Search for the cell housing the specified text and yield its [X, Y] center coordinate. 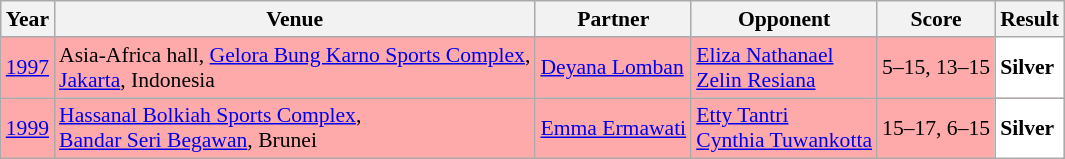
Deyana Lomban [613, 68]
5–15, 13–15 [936, 68]
1999 [28, 128]
Score [936, 19]
Result [1030, 19]
Etty Tantri Cynthia Tuwankotta [784, 128]
1997 [28, 68]
Eliza Nathanael Zelin Resiana [784, 68]
Asia-Africa hall, Gelora Bung Karno Sports Complex,Jakarta, Indonesia [294, 68]
Opponent [784, 19]
15–17, 6–15 [936, 128]
Year [28, 19]
Hassanal Bolkiah Sports Complex,Bandar Seri Begawan, Brunei [294, 128]
Emma Ermawati [613, 128]
Venue [294, 19]
Partner [613, 19]
